Find where the given text appears and provide that cell's center as [X, Y] coordinate. 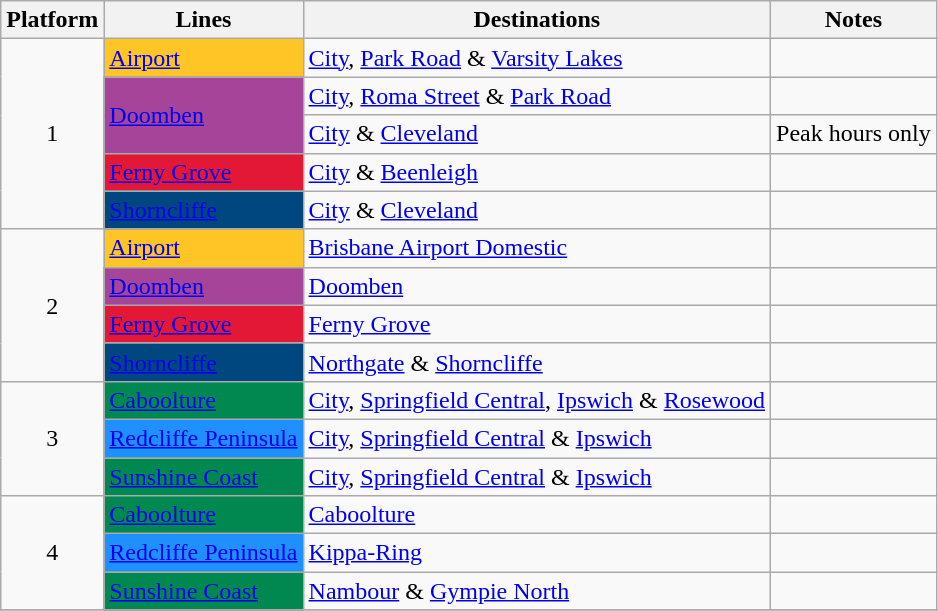
City, Park Road & Varsity Lakes [537, 58]
Notes [854, 20]
1 [52, 134]
3 [52, 438]
Lines [204, 20]
Destinations [537, 20]
Kippa-Ring [537, 553]
Nambour & Gympie North [537, 591]
2 [52, 305]
City, Springfield Central, Ipswich & Rosewood [537, 400]
Peak hours only [854, 134]
Northgate & Shorncliffe [537, 362]
City, Roma Street & Park Road [537, 96]
4 [52, 553]
Brisbane Airport Domestic [537, 248]
Platform [52, 20]
City & Beenleigh [537, 172]
